From the cell containing the given text, extract its center point as [X, Y] coordinate. 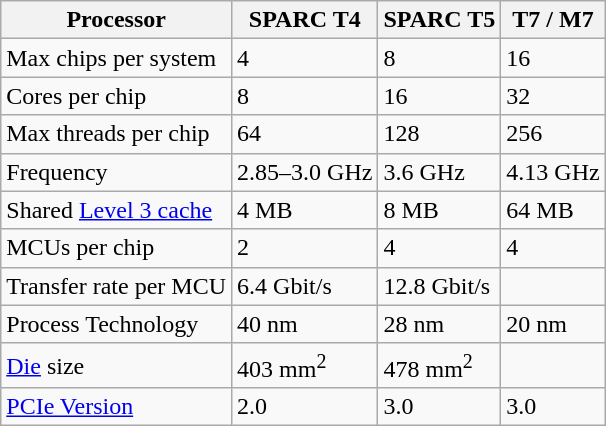
4.13 GHz [553, 172]
2.85–3.0 GHz [305, 172]
Max chips per system [116, 58]
Transfer rate per MCU [116, 286]
SPARC T5 [440, 20]
Shared Level 3 cache [116, 210]
Frequency [116, 172]
4 MB [305, 210]
20 nm [553, 324]
2 [305, 248]
Cores per chip [116, 96]
256 [553, 134]
SPARC T4 [305, 20]
478 mm2 [440, 366]
12.8 Gbit/s [440, 286]
T7 / M7 [553, 20]
Process Technology [116, 324]
2.0 [305, 407]
Die size [116, 366]
PCIe Version [116, 407]
128 [440, 134]
3.6 GHz [440, 172]
64 MB [553, 210]
28 nm [440, 324]
Max threads per chip [116, 134]
32 [553, 96]
MCUs per chip [116, 248]
6.4 Gbit/s [305, 286]
8 MB [440, 210]
Processor [116, 20]
403 mm2 [305, 366]
64 [305, 134]
40 nm [305, 324]
